Output the (X, Y) coordinate of the center of the cell containing the given text.  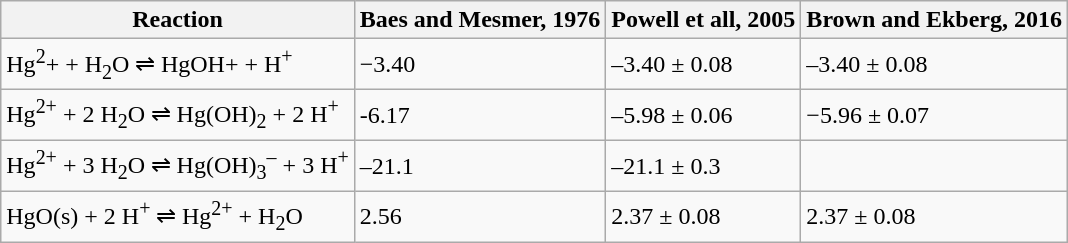
Powell et all, 2005 (704, 20)
−5.96 ± 0.07 (934, 116)
–5.98 ± 0.06 (704, 116)
2.56 (480, 216)
–21.1 ± 0.3 (704, 166)
Brown and Ekberg, 2016 (934, 20)
Baes and Mesmer, 1976 (480, 20)
Hg2+ + H2O ⇌ HgOH+ + H+ (178, 64)
−3.40 (480, 64)
Hg2+ + 3 H2O ⇌ Hg(OH)3– + 3 H+ (178, 166)
–21.1 (480, 166)
Reaction (178, 20)
Hg2+ + 2 H2O ⇌ Hg(OH)2 + 2 H+ (178, 116)
HgO(s) + 2 H+ ⇌ Hg2+ + H2O (178, 216)
-6.17 (480, 116)
